Extract the [x, y] coordinate from the center of the cell holding the provided text.  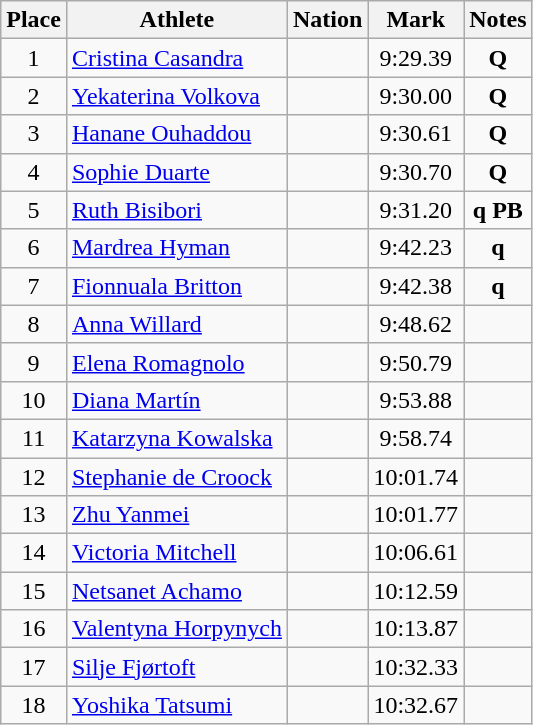
Place [34, 20]
Netsanet Achamo [176, 591]
9:53.88 [416, 400]
1 [34, 58]
9:50.79 [416, 362]
Katarzyna Kowalska [176, 438]
10:32.67 [416, 705]
10:13.87 [416, 629]
2 [34, 96]
17 [34, 667]
Anna Willard [176, 324]
18 [34, 705]
9:30.61 [416, 134]
9 [34, 362]
8 [34, 324]
16 [34, 629]
Silje Fjørtoft [176, 667]
Cristina Casandra [176, 58]
Stephanie de Croock [176, 477]
10:12.59 [416, 591]
9:30.70 [416, 172]
9:31.20 [416, 210]
10:32.33 [416, 667]
Nation [327, 20]
Diana Martín [176, 400]
9:42.38 [416, 286]
7 [34, 286]
Mark [416, 20]
6 [34, 248]
9:58.74 [416, 438]
14 [34, 553]
9:30.00 [416, 96]
Valentyna Horpynych [176, 629]
Notes [498, 20]
15 [34, 591]
12 [34, 477]
Zhu Yanmei [176, 515]
Sophie Duarte [176, 172]
Hanane Ouhaddou [176, 134]
13 [34, 515]
Ruth Bisibori [176, 210]
q PB [498, 210]
Athlete [176, 20]
Yoshika Tatsumi [176, 705]
10 [34, 400]
Fionnuala Britton [176, 286]
3 [34, 134]
10:01.74 [416, 477]
5 [34, 210]
Yekaterina Volkova [176, 96]
Elena Romagnolo [176, 362]
10:06.61 [416, 553]
10:01.77 [416, 515]
Victoria Mitchell [176, 553]
9:48.62 [416, 324]
9:29.39 [416, 58]
4 [34, 172]
11 [34, 438]
Mardrea Hyman [176, 248]
9:42.23 [416, 248]
